Provide the (x, y) coordinate of the cell's center where the given text is located.  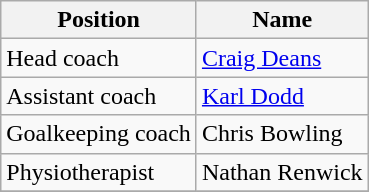
Name (282, 20)
Head coach (99, 58)
Position (99, 20)
Assistant coach (99, 96)
Karl Dodd (282, 96)
Goalkeeping coach (99, 134)
Physiotherapist (99, 172)
Chris Bowling (282, 134)
Nathan Renwick (282, 172)
Craig Deans (282, 58)
